Search for the cell housing the specified text and yield its [x, y] center coordinate. 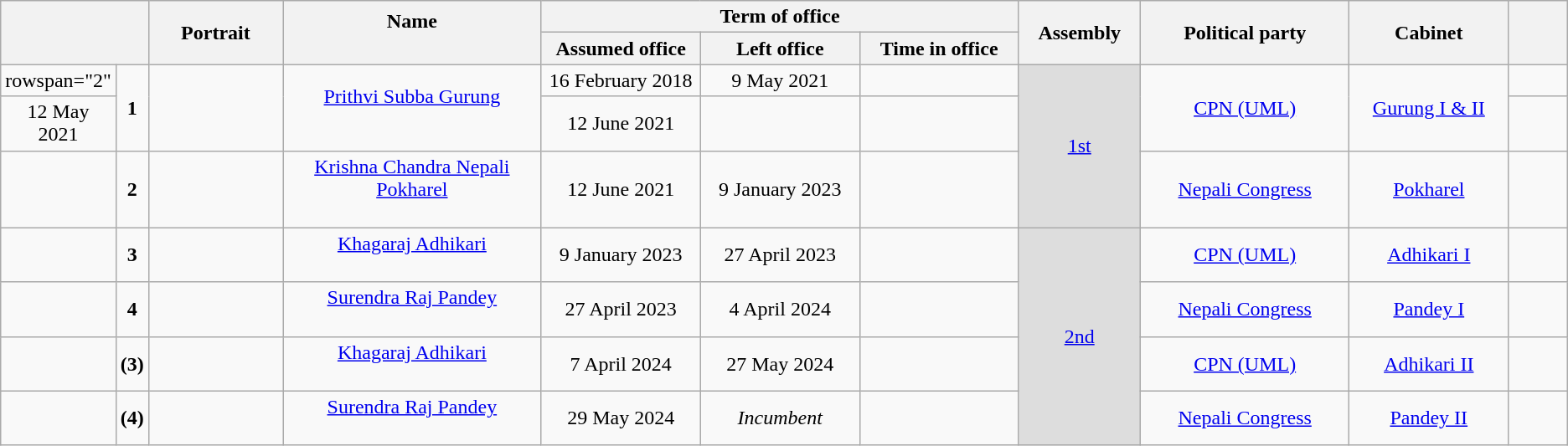
2 [132, 189]
12 May 2021 [59, 124]
1st [1080, 146]
(3) [132, 363]
4 April 2024 [780, 310]
1 [132, 107]
Assembly [1080, 33]
Gurung I & II [1429, 107]
9 May 2021 [780, 80]
Pandey II [1429, 418]
Pokharel [1429, 189]
Assumed office [621, 49]
Prithvi Subba Gurung [412, 107]
Pandey I [1429, 310]
Term of office [780, 17]
Adhikari I [1429, 254]
Cabinet [1429, 33]
29 May 2024 [621, 418]
3 [132, 254]
2nd [1080, 336]
4 [132, 310]
Left office [780, 49]
(4) [132, 418]
Portrait [215, 33]
27 May 2024 [780, 363]
rowspan="2" [59, 80]
16 February 2018 [621, 80]
Adhikari II [1429, 363]
7 April 2024 [621, 363]
Krishna Chandra Nepali Pokharel [412, 189]
Incumbent [780, 418]
Name [412, 33]
Political party [1245, 33]
Time in office [939, 49]
